Output the [x, y] coordinate of the center of the cell containing the given text.  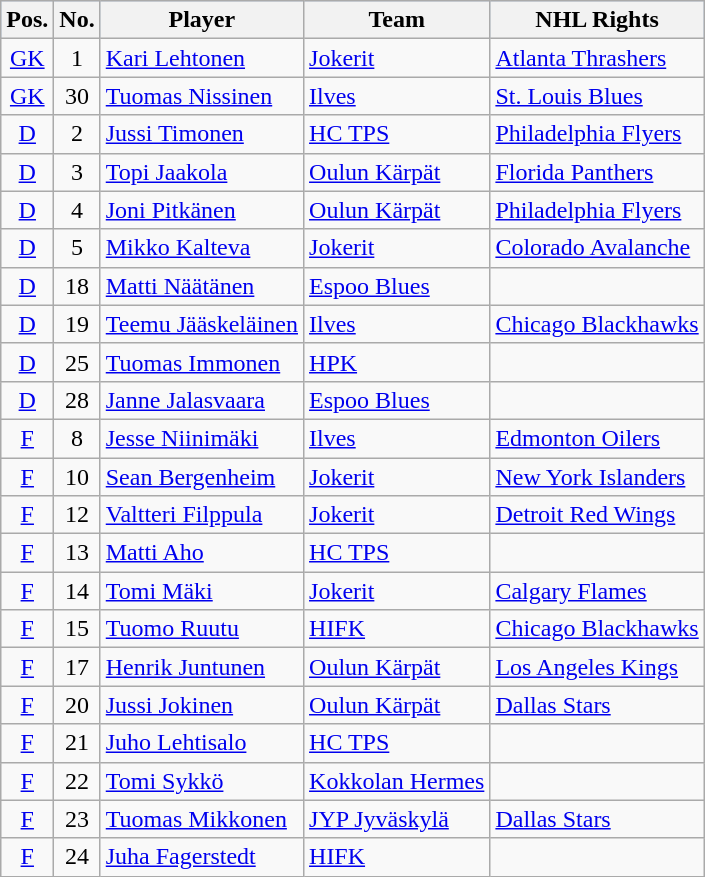
Jussi Timonen [202, 134]
Tomi Mäki [202, 591]
Los Angeles Kings [597, 667]
Player [202, 20]
17 [77, 667]
Edmonton Oilers [597, 438]
4 [77, 210]
Florida Panthers [597, 172]
Henrik Juntunen [202, 667]
3 [77, 172]
12 [77, 515]
Joni Pitkänen [202, 210]
25 [77, 362]
Tuomas Immonen [202, 362]
22 [77, 781]
Juha Fagerstedt [202, 857]
Teemu Jääskeläinen [202, 324]
Matti Näätänen [202, 286]
1 [77, 58]
28 [77, 400]
14 [77, 591]
Kokkolan Hermes [397, 781]
13 [77, 553]
JYP Jyväskylä [397, 819]
Tomi Sykkö [202, 781]
Jesse Niinimäki [202, 438]
St. Louis Blues [597, 96]
New York Islanders [597, 477]
Pos. [28, 20]
Tuomas Mikkonen [202, 819]
24 [77, 857]
Matti Aho [202, 553]
Tuomo Ruutu [202, 629]
Kari Lehtonen [202, 58]
5 [77, 248]
21 [77, 743]
Janne Jalasvaara [202, 400]
30 [77, 96]
Tuomas Nissinen [202, 96]
23 [77, 819]
2 [77, 134]
Colorado Avalanche [597, 248]
Detroit Red Wings [597, 515]
Jussi Jokinen [202, 705]
Juho Lehtisalo [202, 743]
Atlanta Thrashers [597, 58]
19 [77, 324]
10 [77, 477]
Valtteri Filppula [202, 515]
Team [397, 20]
18 [77, 286]
Sean Bergenheim [202, 477]
15 [77, 629]
HPK [397, 362]
Mikko Kalteva [202, 248]
No. [77, 20]
NHL Rights [597, 20]
8 [77, 438]
20 [77, 705]
Calgary Flames [597, 591]
Topi Jaakola [202, 172]
